Search for the cell housing the specified text and yield its [x, y] center coordinate. 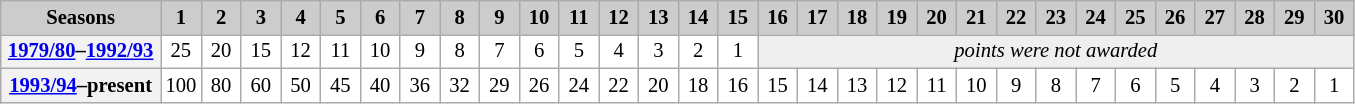
60 [261, 85]
1993/94–present [81, 85]
100 [180, 85]
32 [460, 85]
17 [817, 17]
19 [897, 17]
45 [340, 85]
23 [1056, 17]
40 [380, 85]
1979/80–1992/93 [81, 51]
21 [976, 17]
36 [420, 85]
27 [1215, 17]
points were not awarded [1056, 51]
30 [1334, 17]
80 [221, 85]
28 [1255, 17]
50 [301, 85]
Seasons [81, 17]
